For the text-containing cell, return its midpoint in (x, y) coordinate format. 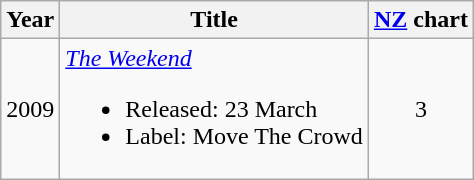
Title (214, 20)
2009 (30, 109)
3 (420, 109)
The WeekendReleased: 23 MarchLabel: Move The Crowd (214, 109)
NZ chart (420, 20)
Year (30, 20)
